Output the [x, y] coordinate of the center of the cell containing the given text.  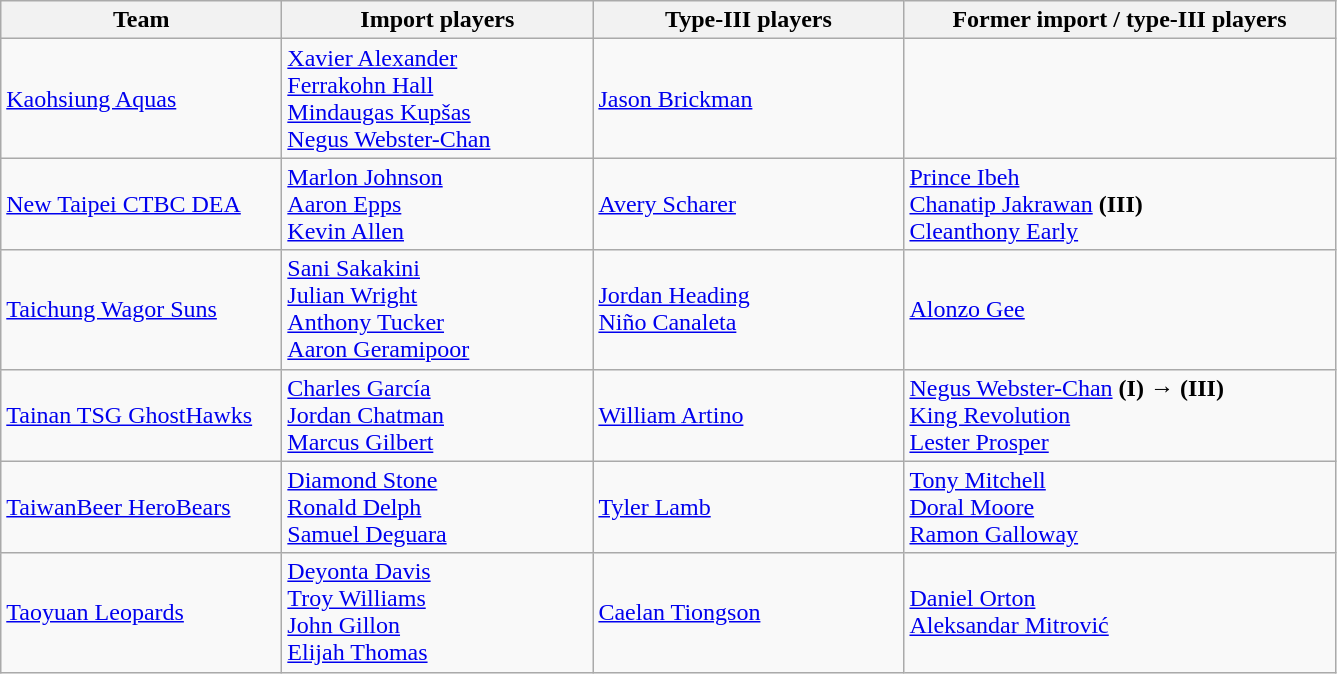
Xavier Alexander Ferrakohn Hall Mindaugas Kupšas Negus Webster-Chan [438, 98]
Team [142, 20]
Jordan Heading Niño Canaleta [748, 310]
Jason Brickman [748, 98]
Negus Webster-Chan (I) → (III) King Revolution Lester Prosper [1120, 415]
Type-III players [748, 20]
Taichung Wagor Suns [142, 310]
Tainan TSG GhostHawks [142, 415]
Diamond Stone Ronald Delph Samuel Deguara [438, 507]
New Taipei CTBC DEA [142, 204]
Taoyuan Leopards [142, 612]
Tyler Lamb [748, 507]
Charles García Jordan Chatman Marcus Gilbert [438, 415]
Import players [438, 20]
Deyonta Davis Troy Williams John Gillon Elijah Thomas [438, 612]
Prince Ibeh Chanatip Jakrawan (III) Cleanthony Early [1120, 204]
Alonzo Gee [1120, 310]
William Artino [748, 415]
Kaohsiung Aquas [142, 98]
Former import / type-III players [1120, 20]
Tony Mitchell Doral Moore Ramon Galloway [1120, 507]
Sani Sakakini Julian Wright Anthony Tucker Aaron Geramipoor [438, 310]
Avery Scharer [748, 204]
Daniel Orton Aleksandar Mitrović [1120, 612]
Marlon Johnson Aaron Epps Kevin Allen [438, 204]
Caelan Tiongson [748, 612]
TaiwanBeer HeroBears [142, 507]
